Provide the (x, y) coordinate of the cell's center where the given text is located.  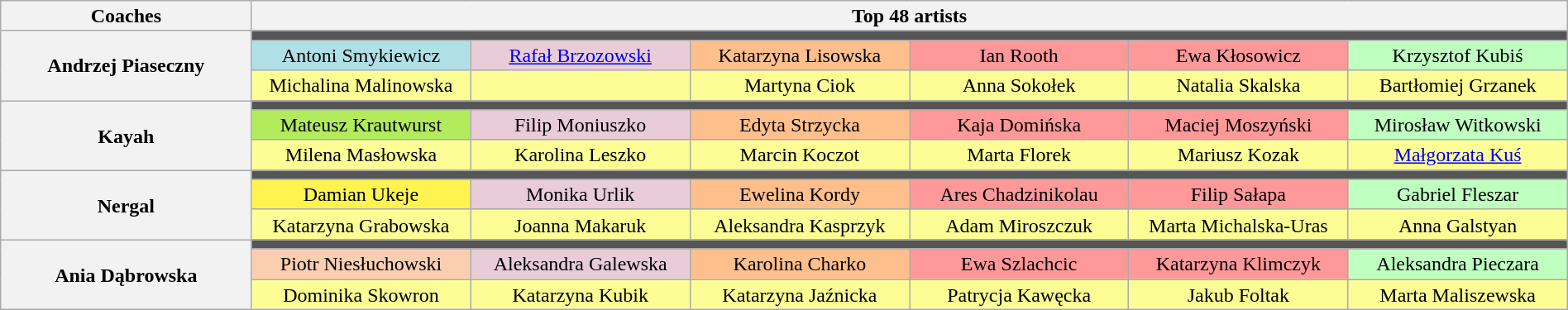
Marta Maliszewska (1457, 294)
Aleksandra Pieczara (1457, 265)
Katarzyna Lisowska (799, 55)
Kaja Domińska (1019, 126)
Ewelina Kordy (799, 195)
Marta Michalska-Uras (1239, 225)
Edyta Strzycka (799, 126)
Patrycja Kawęcka (1019, 294)
Aleksandra Kasprzyk (799, 225)
Coaches (126, 17)
Katarzyna Grabowska (361, 225)
Rafał Brzozowski (581, 55)
Marta Florek (1019, 155)
Karolina Charko (799, 265)
Ian Rooth (1019, 55)
Adam Miroszczuk (1019, 225)
Katarzyna Klimczyk (1239, 265)
Bartłomiej Grzanek (1457, 86)
Marcin Koczot (799, 155)
Małgorzata Kuś (1457, 155)
Katarzyna Jaźnicka (799, 294)
Ares Chadzinikolau (1019, 195)
Filip Sałapa (1239, 195)
Monika Urlik (581, 195)
Piotr Niesłuchowski (361, 265)
Jakub Foltak (1239, 294)
Filip Moniuszko (581, 126)
Michalina Malinowska (361, 86)
Top 48 artists (910, 17)
Antoni Smykiewicz (361, 55)
Ewa Kłosowicz (1239, 55)
Ania Dąbrowska (126, 274)
Mariusz Kozak (1239, 155)
Anna Galstyan (1457, 225)
Katarzyna Kubik (581, 294)
Natalia Skalska (1239, 86)
Milena Masłowska (361, 155)
Aleksandra Galewska (581, 265)
Ewa Szlachcic (1019, 265)
Mateusz Krautwurst (361, 126)
Nergal (126, 205)
Mirosław Witkowski (1457, 126)
Andrzej Piaseczny (126, 65)
Dominika Skowron (361, 294)
Kayah (126, 136)
Damian Ukeje (361, 195)
Joanna Makaruk (581, 225)
Krzysztof Kubiś (1457, 55)
Maciej Moszyński (1239, 126)
Gabriel Fleszar (1457, 195)
Martyna Ciok (799, 86)
Anna Sokołek (1019, 86)
Karolina Leszko (581, 155)
